Output the [x, y] coordinate of the center of the cell containing the given text.  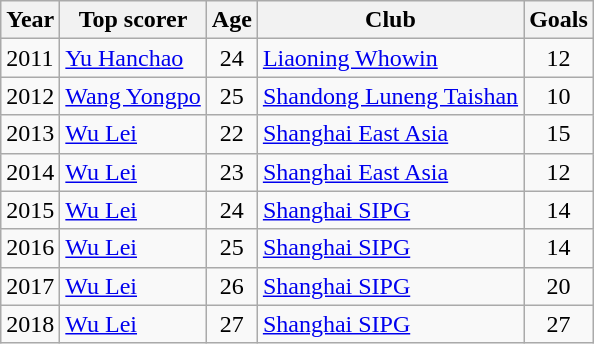
15 [559, 134]
Top scorer [133, 20]
Age [232, 20]
2012 [30, 96]
26 [232, 286]
2015 [30, 210]
Club [390, 20]
2011 [30, 58]
Liaoning Whowin [390, 58]
Shandong Luneng Taishan [390, 96]
Wang Yongpo [133, 96]
20 [559, 286]
2014 [30, 172]
23 [232, 172]
Goals [559, 20]
2018 [30, 324]
2013 [30, 134]
2016 [30, 248]
Year [30, 20]
Yu Hanchao [133, 58]
2017 [30, 286]
10 [559, 96]
22 [232, 134]
